Extract the (x, y) coordinate from the center of the cell holding the provided text.  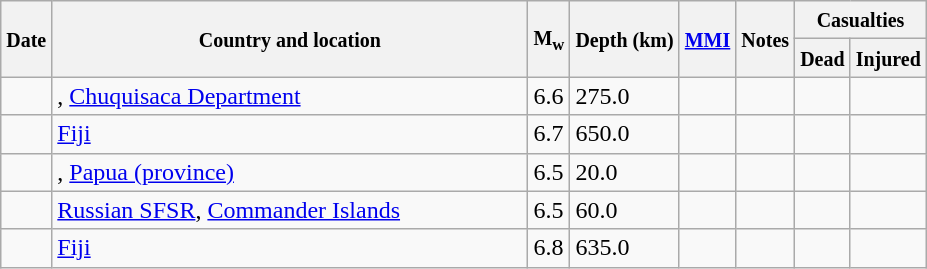
6.8 (549, 248)
Notes (766, 39)
650.0 (624, 134)
6.7 (549, 134)
275.0 (624, 96)
Mw (549, 39)
6.6 (549, 96)
Depth (km) (624, 39)
, Papua (province) (290, 172)
Russian SFSR, Commander Islands (290, 210)
635.0 (624, 248)
Country and location (290, 39)
Date (26, 39)
Dead (823, 58)
20.0 (624, 172)
MMI (708, 39)
, Chuquisaca Department (290, 96)
60.0 (624, 210)
Casualties (861, 20)
Injured (888, 58)
